Find where the given text appears and provide that cell's center as [x, y] coordinate. 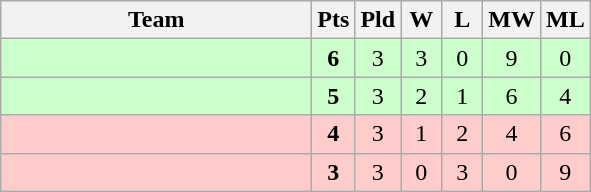
MW [512, 20]
ML [565, 20]
Pts [334, 20]
W [422, 20]
L [462, 20]
5 [334, 96]
Team [156, 20]
Pld [378, 20]
